Locate the cell with the specified text and output its (X, Y) center coordinate. 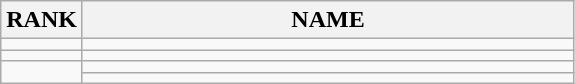
NAME (328, 20)
RANK (42, 20)
